For the text-containing cell, return its midpoint in (x, y) coordinate format. 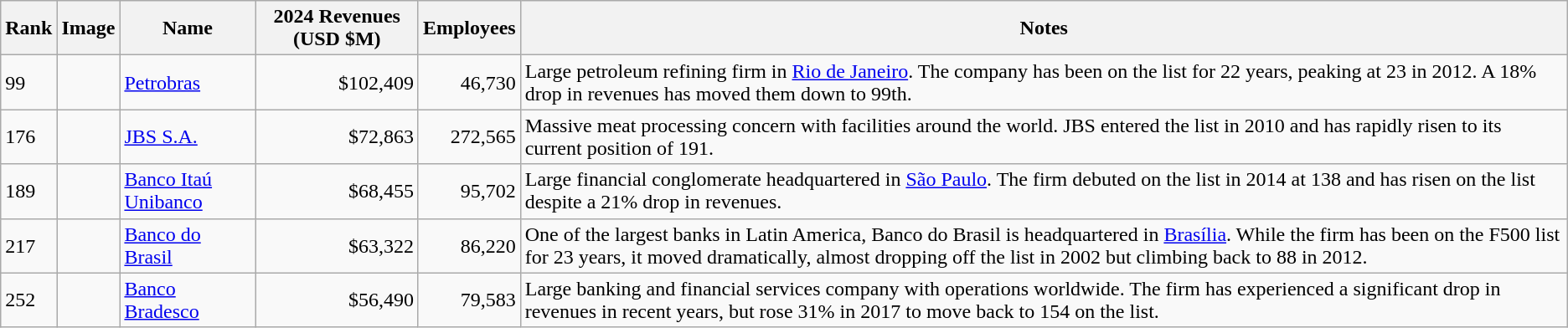
79,583 (469, 300)
272,565 (469, 137)
Petrobras (188, 82)
Rank (28, 28)
Notes (1044, 28)
$68,455 (337, 191)
217 (28, 246)
46,730 (469, 82)
Banco Itaú Unibanco (188, 191)
Banco do Brasil (188, 246)
99 (28, 82)
86,220 (469, 246)
Massive meat processing concern with facilities around the world. JBS entered the list in 2010 and has rapidly risen to its current position of 191. (1044, 137)
252 (28, 300)
Banco Bradesco (188, 300)
$102,409 (337, 82)
JBS S.A. (188, 137)
$72,863 (337, 137)
$56,490 (337, 300)
2024 Revenues (USD $M) (337, 28)
$63,322 (337, 246)
Employees (469, 28)
95,702 (469, 191)
Name (188, 28)
Image (89, 28)
176 (28, 137)
189 (28, 191)
